Search for the cell housing the specified text and yield its (X, Y) center coordinate. 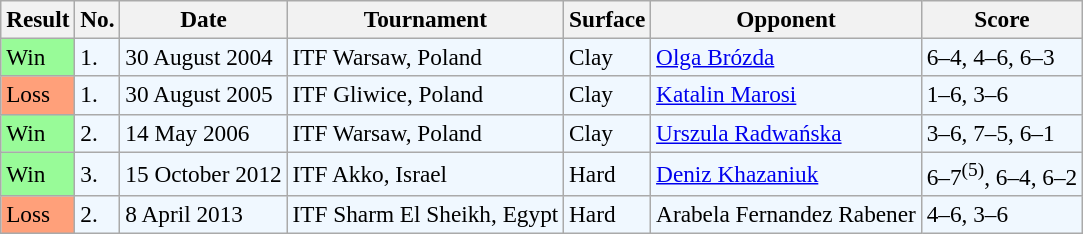
Opponent (786, 19)
Katalin Marosi (786, 95)
Tournament (425, 19)
No. (98, 19)
Urszula Radwańska (786, 133)
Surface (608, 19)
15 October 2012 (204, 173)
ITF Sharm El Sheikh, Egypt (425, 214)
4–6, 3–6 (1002, 214)
Arabela Fernandez Rabener (786, 214)
6–4, 4–6, 6–3 (1002, 57)
Score (1002, 19)
Result (38, 19)
30 August 2004 (204, 57)
ITF Gliwice, Poland (425, 95)
ITF Akko, Israel (425, 173)
6–7(5), 6–4, 6–2 (1002, 173)
Olga Brózda (786, 57)
Date (204, 19)
3–6, 7–5, 6–1 (1002, 133)
30 August 2005 (204, 95)
3. (98, 173)
Deniz Khazaniuk (786, 173)
14 May 2006 (204, 133)
1–6, 3–6 (1002, 95)
8 April 2013 (204, 214)
